Determine the (X, Y) coordinate at the center of the cell enclosing the given text.  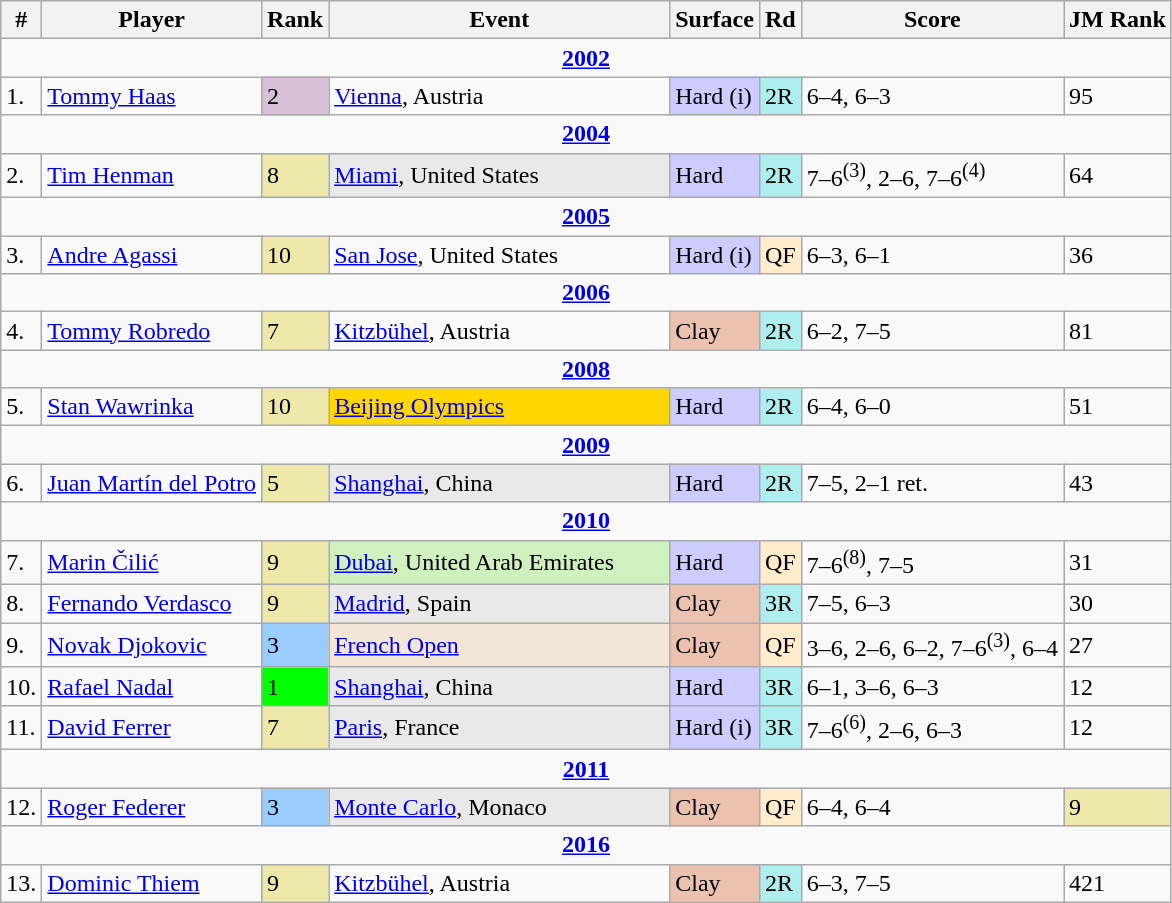
2004 (586, 134)
Player (152, 20)
3–6, 2–6, 6–2, 7–6(3), 6–4 (932, 646)
6–1, 3–6, 6–3 (932, 686)
6–4, 6–4 (932, 807)
6–4, 6–0 (932, 407)
7–5, 2–1 ret. (932, 483)
6–2, 7–5 (932, 331)
4. (22, 331)
5 (296, 483)
6. (22, 483)
6–3, 6–1 (932, 255)
Rafael Nadal (152, 686)
Score (932, 20)
Miami, United States (500, 176)
30 (1118, 604)
San Jose, United States (500, 255)
6–3, 7–5 (932, 883)
2011 (586, 769)
1 (296, 686)
Stan Wawrinka (152, 407)
9. (22, 646)
Dominic Thiem (152, 883)
Fernando Verdasco (152, 604)
French Open (500, 646)
2002 (586, 58)
27 (1118, 646)
Tim Henman (152, 176)
12. (22, 807)
Dubai, United Arab Emirates (500, 562)
81 (1118, 331)
Event (500, 20)
2010 (586, 521)
2008 (586, 369)
Andre Agassi (152, 255)
2009 (586, 445)
Surface (715, 20)
10. (22, 686)
421 (1118, 883)
43 (1118, 483)
Roger Federer (152, 807)
Beijing Olympics (500, 407)
2. (22, 176)
7–6(8), 7–5 (932, 562)
11. (22, 728)
2 (296, 96)
7–6(3), 2–6, 7–6(4) (932, 176)
Rank (296, 20)
13. (22, 883)
# (22, 20)
6–4, 6–3 (932, 96)
5. (22, 407)
2006 (586, 293)
Madrid, Spain (500, 604)
7. (22, 562)
Tommy Haas (152, 96)
1. (22, 96)
Rd (780, 20)
2005 (586, 217)
David Ferrer (152, 728)
Juan Martín del Potro (152, 483)
2016 (586, 845)
8 (296, 176)
7–5, 6–3 (932, 604)
51 (1118, 407)
36 (1118, 255)
3. (22, 255)
95 (1118, 96)
Novak Djokovic (152, 646)
Monte Carlo, Monaco (500, 807)
64 (1118, 176)
31 (1118, 562)
Tommy Robredo (152, 331)
Marin Čilić (152, 562)
JM Rank (1118, 20)
7–6(6), 2–6, 6–3 (932, 728)
Vienna, Austria (500, 96)
Paris, France (500, 728)
8. (22, 604)
